Identify which cell holds the provided text, then report its (X, Y) central coordinate. 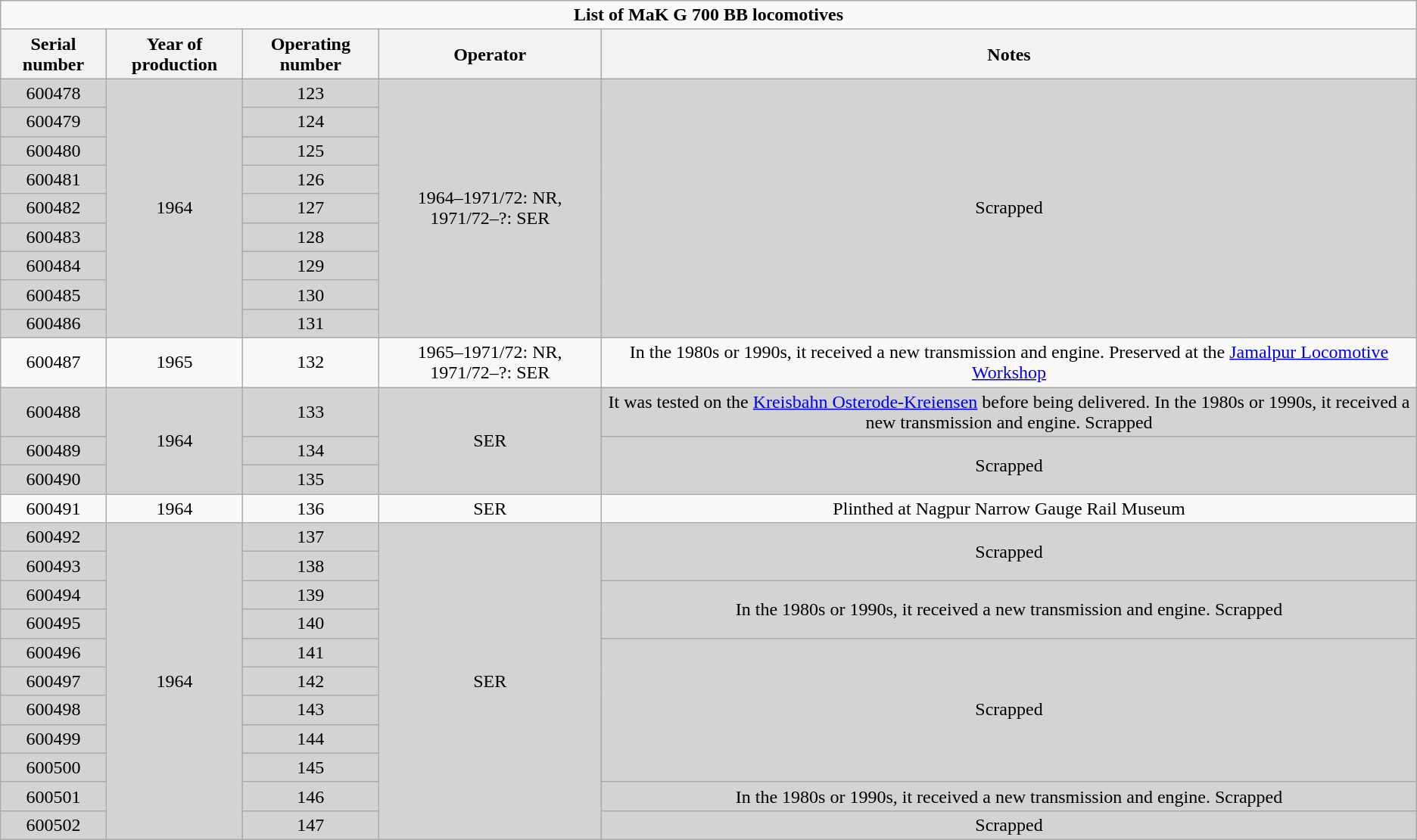
123 (310, 93)
129 (310, 266)
140 (310, 624)
147 (310, 825)
600495 (53, 624)
131 (310, 323)
Operating number (310, 54)
600486 (53, 323)
130 (310, 294)
600499 (53, 739)
600480 (53, 151)
141 (310, 652)
128 (310, 237)
142 (310, 681)
600481 (53, 179)
145 (310, 767)
1965–1971/72: NR, 1971/72–?: SER (490, 362)
List of MaK G 700 BB locomotives (708, 15)
600490 (53, 480)
600497 (53, 681)
600492 (53, 537)
132 (310, 362)
126 (310, 179)
139 (310, 595)
600502 (53, 825)
135 (310, 480)
600488 (53, 412)
Year of production (174, 54)
143 (310, 710)
600491 (53, 509)
134 (310, 451)
600498 (53, 710)
600493 (53, 566)
600494 (53, 595)
146 (310, 796)
144 (310, 739)
1964–1971/72: NR, 1971/72–?: SER (490, 209)
137 (310, 537)
In the 1980s or 1990s, it received a new transmission and engine. Preserved at the Jamalpur Locomotive Workshop (1010, 362)
600484 (53, 266)
125 (310, 151)
600485 (53, 294)
127 (310, 208)
133 (310, 412)
600500 (53, 767)
600482 (53, 208)
600483 (53, 237)
600501 (53, 796)
Serial number (53, 54)
138 (310, 566)
600487 (53, 362)
600496 (53, 652)
Notes (1010, 54)
124 (310, 122)
600479 (53, 122)
600489 (53, 451)
1965 (174, 362)
136 (310, 509)
It was tested on the Kreisbahn Osterode-Kreiensen before being delivered. In the 1980s or 1990s, it received a new transmission and engine. Scrapped (1010, 412)
600478 (53, 93)
Operator (490, 54)
Plinthed at Nagpur Narrow Gauge Rail Museum (1010, 509)
